Capture the cell that displays the provided text and extract its [X, Y] central coordinate. 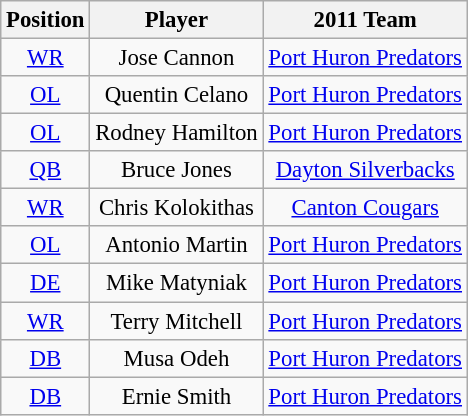
2011 Team [365, 20]
Position [46, 20]
QB [46, 170]
Quentin Celano [176, 95]
Musa Odeh [176, 358]
Ernie Smith [176, 396]
DE [46, 283]
Jose Cannon [176, 58]
Mike Matyniak [176, 283]
Player [176, 20]
Bruce Jones [176, 170]
Rodney Hamilton [176, 133]
Chris Kolokithas [176, 208]
Canton Cougars [365, 208]
Dayton Silverbacks [365, 170]
Antonio Martin [176, 245]
Terry Mitchell [176, 321]
